From the cell containing the given text, extract its center point as (X, Y) coordinate. 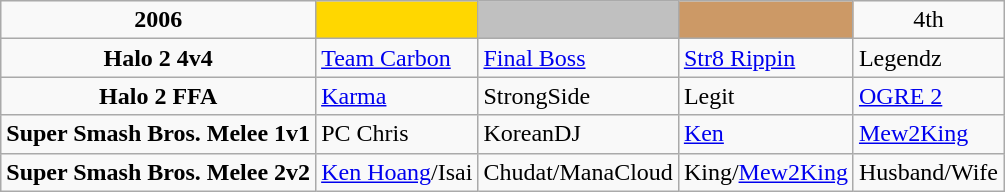
Super Smash Bros. Melee 1v1 (158, 134)
Team Carbon (397, 58)
Str8 Rippin (766, 58)
Final Boss (578, 58)
Husband/Wife (928, 172)
PC Chris (397, 134)
KoreanDJ (578, 134)
2006 (158, 20)
Karma (397, 96)
StrongSide (578, 96)
Mew2King (928, 134)
4th (928, 20)
Legit (766, 96)
Ken Hoang/Isai (397, 172)
Legendz (928, 58)
OGRE 2 (928, 96)
Ken (766, 134)
Halo 2 FFA (158, 96)
Halo 2 4v4 (158, 58)
Super Smash Bros. Melee 2v2 (158, 172)
King/Mew2King (766, 172)
Chudat/ManaCloud (578, 172)
